Capture the cell that displays the provided text and extract its [x, y] central coordinate. 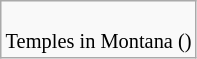
Temples in Montana () [99, 29]
